Identify which cell holds the provided text, then report its (X, Y) central coordinate. 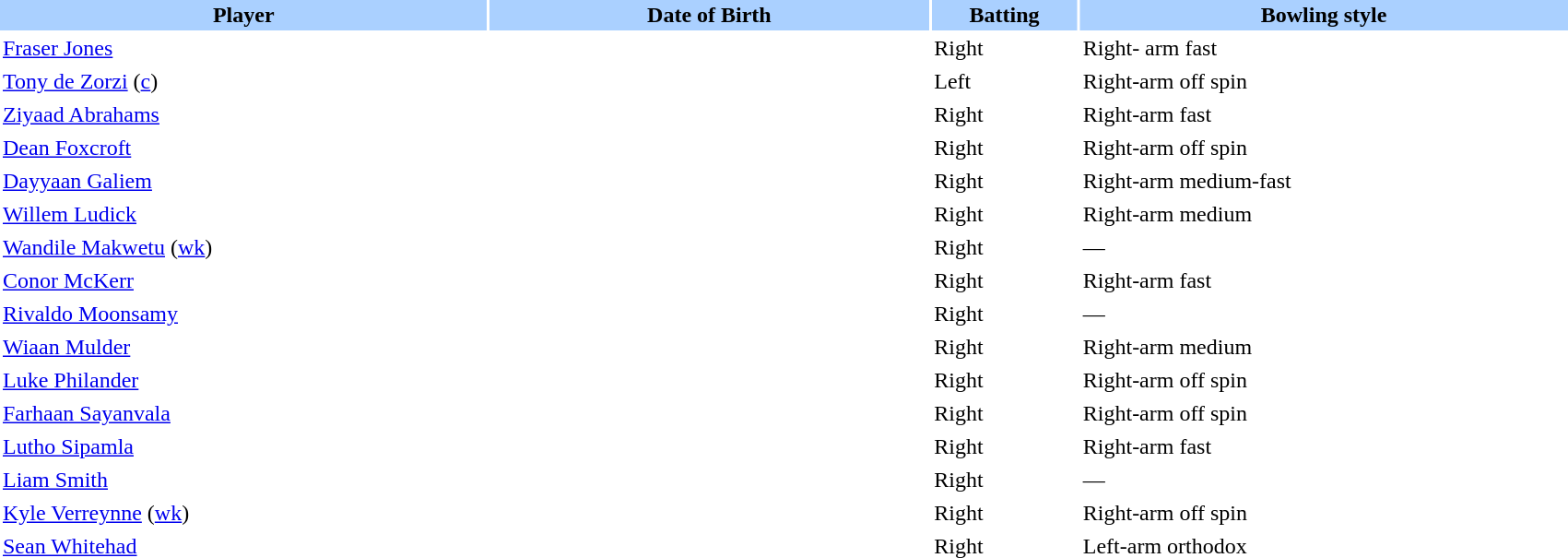
Right- arm fast (1324, 48)
Batting (1005, 15)
Wandile Makwetu (wk) (243, 247)
Dean Foxcroft (243, 148)
Willem Ludick (243, 214)
Date of Birth (710, 15)
Left (1005, 81)
Wiaan Mulder (243, 347)
Farhaan Sayanvala (243, 413)
Conor McKerr (243, 280)
Liam Smith (243, 480)
Dayyaan Galiem (243, 181)
Fraser Jones (243, 48)
Luke Philander (243, 380)
Right-arm medium-fast (1324, 181)
Lutho Sipamla (243, 446)
Tony de Zorzi (c) (243, 81)
Rivaldo Moonsamy (243, 314)
Ziyaad Abrahams (243, 114)
Kyle Verreynne (wk) (243, 513)
Bowling style (1324, 15)
Player (243, 15)
